Output the (x, y) coordinate of the center of the cell containing the given text.  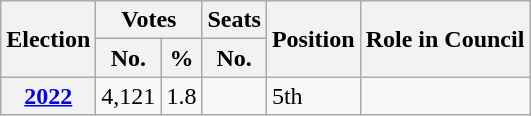
Votes (149, 20)
1.8 (182, 96)
4,121 (128, 96)
Election (48, 39)
Role in Council (445, 39)
Position (313, 39)
5th (313, 96)
2022 (48, 96)
% (182, 58)
Seats (234, 20)
